Search for the cell housing the specified text and yield its [X, Y] center coordinate. 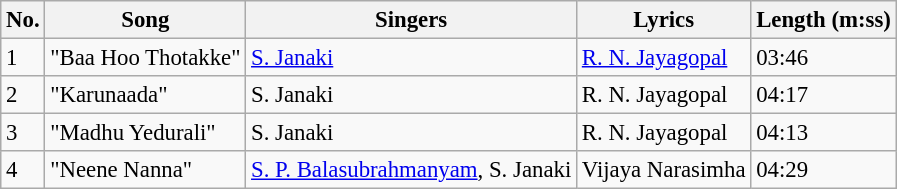
Song [146, 20]
04:17 [824, 95]
2 [23, 95]
Vijaya Narasimha [664, 170]
1 [23, 58]
Singers [412, 20]
04:13 [824, 133]
S. P. Balasubrahmanyam, S. Janaki [412, 170]
"Madhu Yedurali" [146, 133]
03:46 [824, 58]
Lyrics [664, 20]
04:29 [824, 170]
No. [23, 20]
"Neene Nanna" [146, 170]
4 [23, 170]
Length (m:ss) [824, 20]
"Baa Hoo Thotakke" [146, 58]
3 [23, 133]
"Karunaada" [146, 95]
